Find where the given text appears and provide that cell's center as (x, y) coordinate. 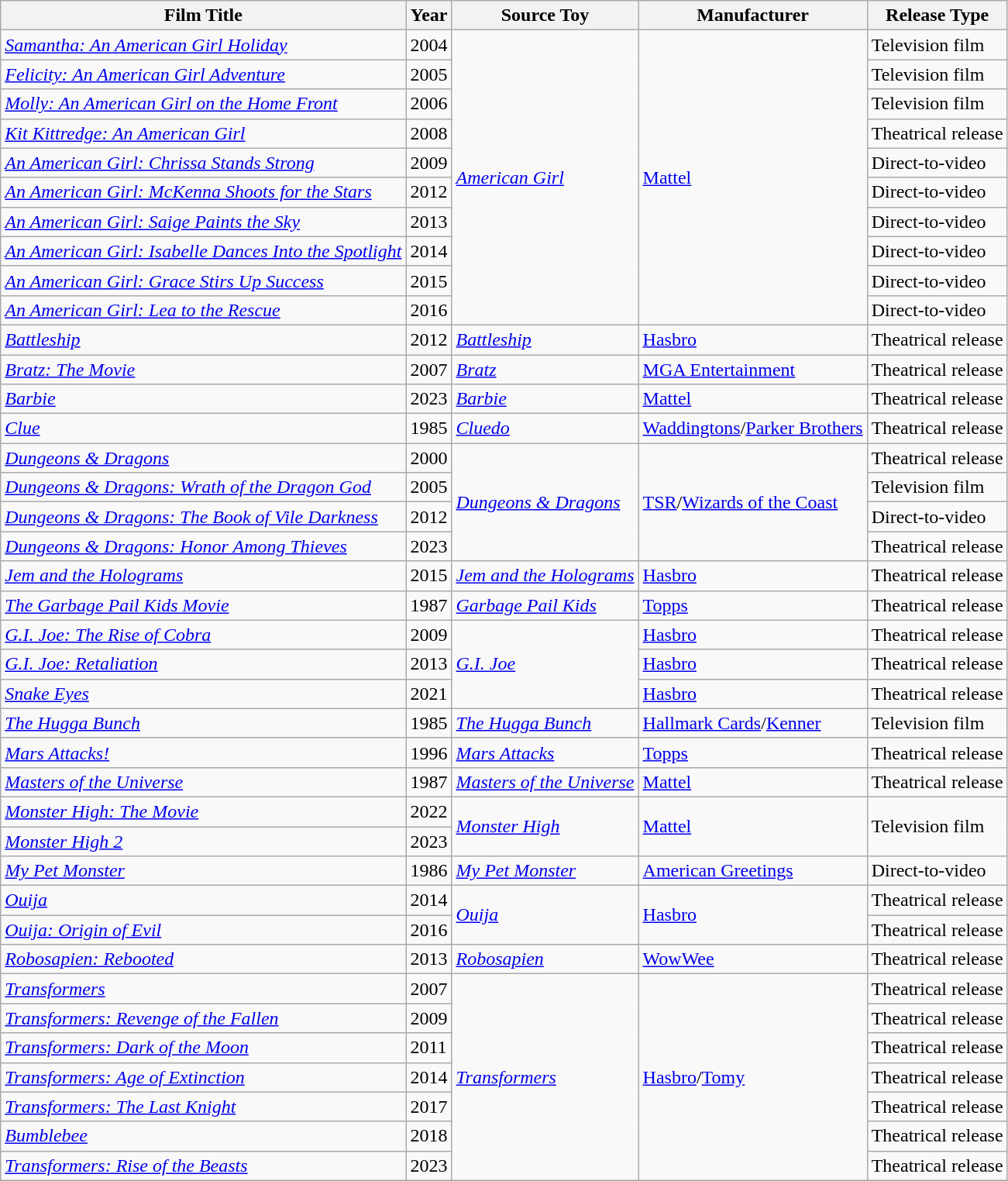
Robosapien: Rebooted (203, 959)
Transformers: Revenge of the Fallen (203, 1018)
Dungeons & Dragons: Wrath of the Dragon God (203, 487)
Monster High (545, 826)
Bratz: The Movie (203, 370)
Hasbro/Tomy (753, 1077)
Monster High 2 (203, 841)
Robosapien (545, 959)
Mars Attacks! (203, 752)
Hallmark Cards/Kenner (753, 723)
Mars Attacks (545, 752)
1996 (429, 752)
Cluedo (545, 429)
Transformers: Age of Extinction (203, 1077)
Year (429, 15)
2008 (429, 133)
2004 (429, 45)
2006 (429, 104)
2018 (429, 1136)
Molly: An American Girl on the Home Front (203, 104)
Monster High: The Movie (203, 811)
2017 (429, 1107)
American Greetings (753, 871)
Bratz (545, 370)
An American Girl: McKenna Shoots for the Stars (203, 192)
Transformers: Dark of the Moon (203, 1048)
Ouija: Origin of Evil (203, 930)
Samantha: An American Girl Holiday (203, 45)
An American Girl: Lea to the Rescue (203, 310)
G.I. Joe (545, 664)
G.I. Joe: The Rise of Cobra (203, 635)
TSR/Wizards of the Coast (753, 502)
Waddingtons/Parker Brothers (753, 429)
G.I. Joe: Retaliation (203, 664)
MGA Entertainment (753, 370)
An American Girl: Grace Stirs Up Success (203, 281)
2011 (429, 1048)
Transformers: The Last Knight (203, 1107)
Dungeons & Dragons: Honor Among Thieves (203, 546)
WowWee (753, 959)
An American Girl: Saige Paints the Sky (203, 222)
The Garbage Pail Kids Movie (203, 605)
Felicity: An American Girl Adventure (203, 74)
Dungeons & Dragons: The Book of Vile Darkness (203, 517)
American Girl (545, 178)
Manufacturer (753, 15)
Film Title (203, 15)
An American Girl: Chrissa Stands Strong (203, 163)
Source Toy (545, 15)
2000 (429, 458)
Snake Eyes (203, 694)
2021 (429, 694)
An American Girl: Isabelle Dances Into the Spotlight (203, 251)
Garbage Pail Kids (545, 605)
1986 (429, 871)
Bumblebee (203, 1136)
Transformers: Rise of the Beasts (203, 1166)
Release Type (937, 15)
2022 (429, 811)
Kit Kittredge: An American Girl (203, 133)
Clue (203, 429)
